Locate the cell with the specified text and output its (x, y) center coordinate. 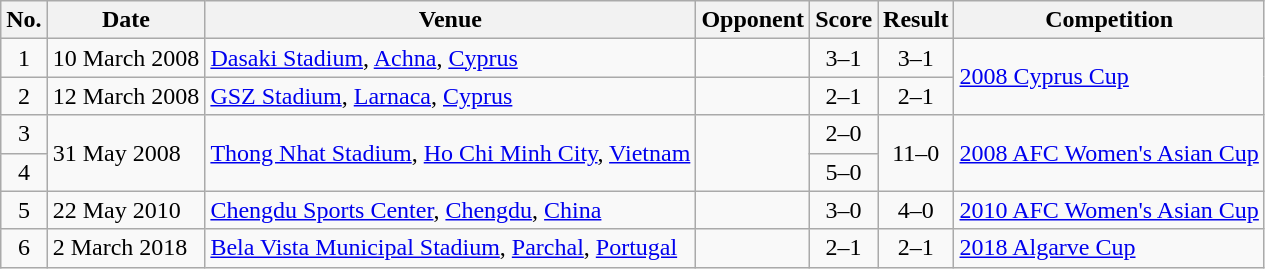
2008 AFC Women's Asian Cup (1109, 153)
Competition (1109, 20)
3 (24, 134)
2–0 (844, 134)
Chengdu Sports Center, Chengdu, China (450, 210)
Score (844, 20)
Bela Vista Municipal Stadium, Parchal, Portugal (450, 248)
1 (24, 58)
4–0 (916, 210)
2 March 2018 (126, 248)
Venue (450, 20)
No. (24, 20)
Dasaki Stadium, Achna, Cyprus (450, 58)
2 (24, 96)
5–0 (844, 172)
Date (126, 20)
Opponent (753, 20)
10 March 2008 (126, 58)
22 May 2010 (126, 210)
2008 Cyprus Cup (1109, 77)
3–0 (844, 210)
11–0 (916, 153)
2010 AFC Women's Asian Cup (1109, 210)
Thong Nhat Stadium, Ho Chi Minh City, Vietnam (450, 153)
2018 Algarve Cup (1109, 248)
31 May 2008 (126, 153)
12 March 2008 (126, 96)
4 (24, 172)
5 (24, 210)
Result (916, 20)
6 (24, 248)
GSZ Stadium, Larnaca, Cyprus (450, 96)
